Capture the cell that displays the provided text and extract its [X, Y] central coordinate. 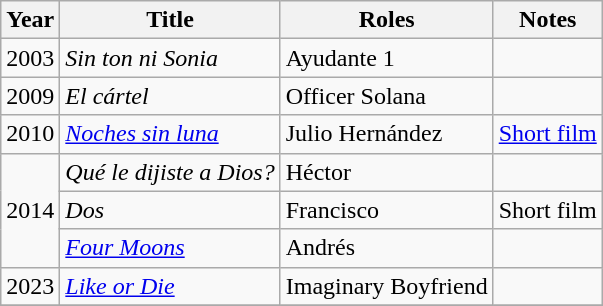
Julio Hernández [386, 134]
Sin ton ni Sonia [170, 58]
El cártel [170, 96]
Héctor [386, 172]
Noches sin luna [170, 134]
Notes [548, 20]
2023 [30, 286]
Like or Die [170, 286]
Roles [386, 20]
2009 [30, 96]
2003 [30, 58]
Four Moons [170, 248]
Andrés [386, 248]
Qué le dijiste a Dios? [170, 172]
Officer Solana [386, 96]
Ayudante 1 [386, 58]
Imaginary Boyfriend [386, 286]
Year [30, 20]
2010 [30, 134]
Francisco [386, 210]
Title [170, 20]
2014 [30, 210]
Dos [170, 210]
